Output the [x, y] coordinate of the center of the cell containing the given text.  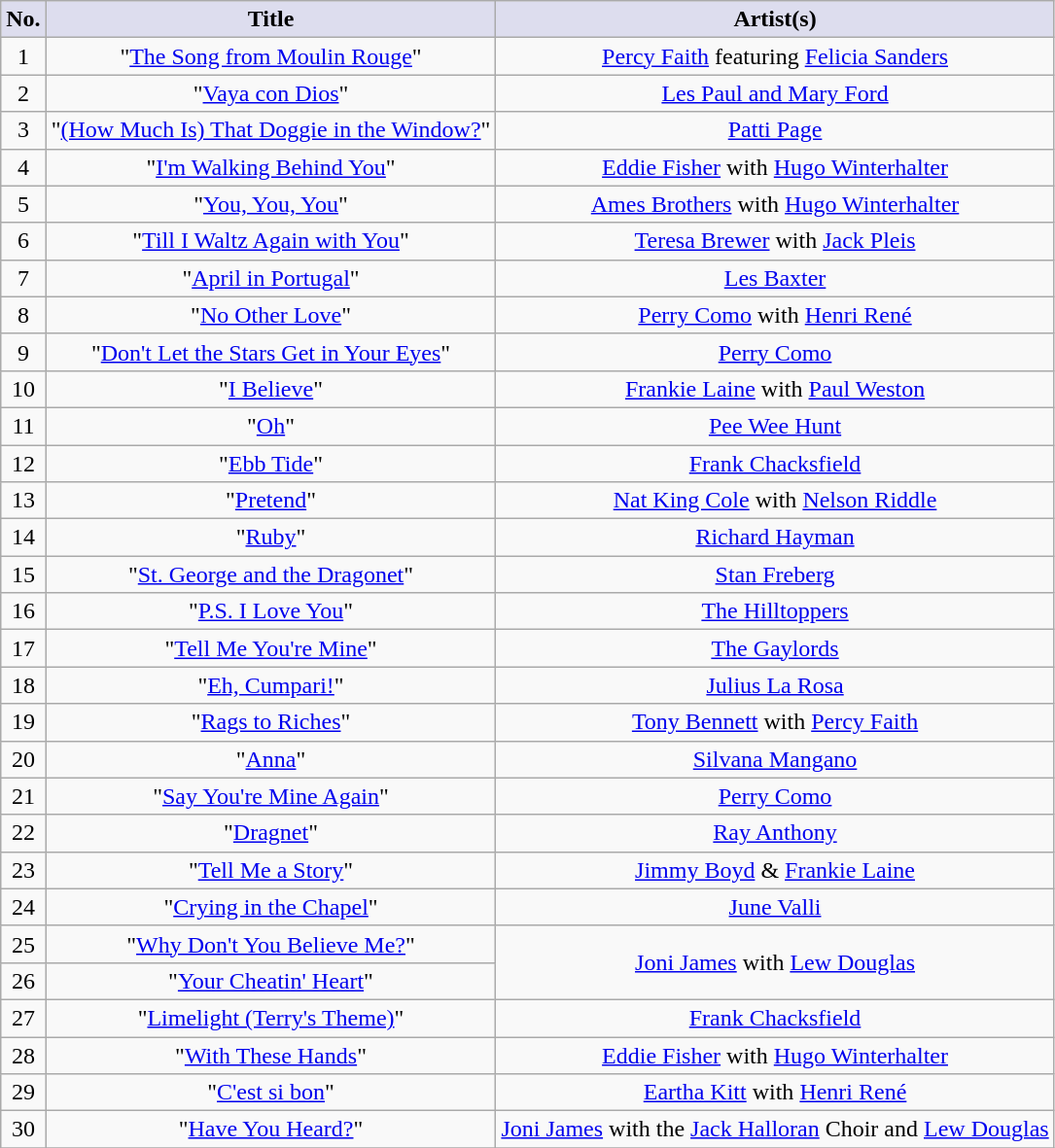
"Dragnet" [270, 833]
Les Baxter [775, 278]
"Pretend" [270, 501]
"I Believe" [270, 389]
"St. George and the Dragonet" [270, 574]
28 [23, 1055]
"Don't Let the Stars Get in Your Eyes" [270, 352]
Frankie Laine with Paul Weston [775, 389]
No. [23, 19]
27 [23, 1018]
Patti Page [775, 130]
12 [23, 464]
Stan Freberg [775, 574]
11 [23, 426]
6 [23, 241]
Julius La Rosa [775, 685]
Jimmy Boyd & Frankie Laine [775, 870]
Pee Wee Hunt [775, 426]
"Ruby" [270, 538]
1 [23, 56]
7 [23, 278]
"Tell Me You're Mine" [270, 648]
"Have You Heard?" [270, 1130]
Richard Hayman [775, 538]
Les Paul and Mary Ford [775, 93]
Ray Anthony [775, 833]
"Tell Me a Story" [270, 870]
10 [23, 389]
"(How Much Is) That Doggie in the Window?" [270, 130]
"Vaya con Dios" [270, 93]
"Till I Waltz Again with You" [270, 241]
Perry Como with Henri René [775, 315]
June Valli [775, 907]
24 [23, 907]
"I'm Walking Behind You" [270, 167]
"Rags to Riches" [270, 722]
"No Other Love" [270, 315]
18 [23, 685]
19 [23, 722]
"Ebb Tide" [270, 464]
Joni James with the Jack Halloran Choir and Lew Douglas [775, 1130]
15 [23, 574]
"Limelight (Terry's Theme)" [270, 1018]
Eartha Kitt with Henri René [775, 1093]
5 [23, 204]
"Say You're Mine Again" [270, 796]
29 [23, 1093]
Ames Brothers with Hugo Winterhalter [775, 204]
23 [23, 870]
The Hilltoppers [775, 611]
"P.S. I Love You" [270, 611]
Title [270, 19]
"With These Hands" [270, 1055]
4 [23, 167]
22 [23, 833]
"C'est si bon" [270, 1093]
"Your Cheatin' Heart" [270, 981]
"The Song from Moulin Rouge" [270, 56]
8 [23, 315]
"Anna" [270, 759]
2 [23, 93]
"You, You, You" [270, 204]
Joni James with Lew Douglas [775, 962]
Percy Faith featuring Felicia Sanders [775, 56]
13 [23, 501]
"Eh, Cumpari!" [270, 685]
Teresa Brewer with Jack Pleis [775, 241]
"Crying in the Chapel" [270, 907]
"Oh" [270, 426]
30 [23, 1130]
Tony Bennett with Percy Faith [775, 722]
9 [23, 352]
26 [23, 981]
The Gaylords [775, 648]
25 [23, 944]
21 [23, 796]
17 [23, 648]
Nat King Cole with Nelson Riddle [775, 501]
3 [23, 130]
16 [23, 611]
Silvana Mangano [775, 759]
Artist(s) [775, 19]
"April in Portugal" [270, 278]
"Why Don't You Believe Me?" [270, 944]
14 [23, 538]
20 [23, 759]
